Extract the [x, y] coordinate from the center of the cell holding the provided text.  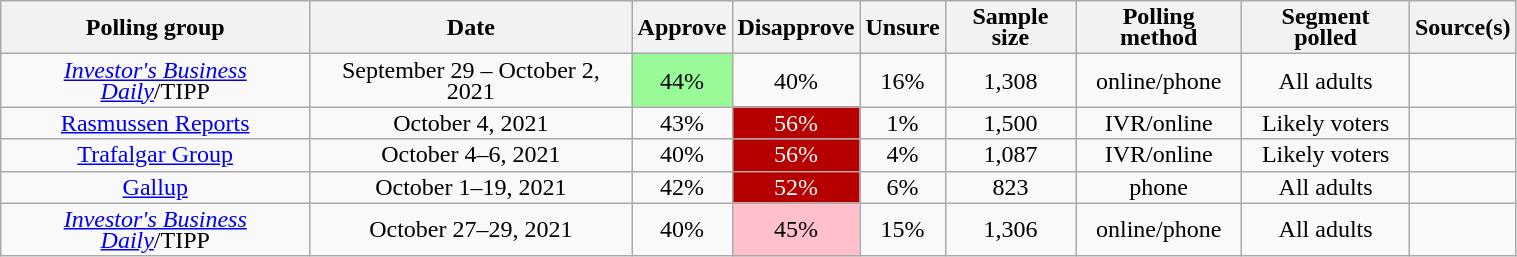
Date [471, 28]
Disapprove [796, 28]
Approve [682, 28]
Trafalgar Group [156, 155]
phone [1159, 187]
1,308 [1010, 80]
42% [682, 187]
52% [796, 187]
Segment polled [1326, 28]
October 1–19, 2021 [471, 187]
October 4, 2021 [471, 123]
823 [1010, 187]
1% [902, 123]
October 4–6, 2021 [471, 155]
Polling method [1159, 28]
15% [902, 230]
Gallup [156, 187]
Polling group [156, 28]
1,087 [1010, 155]
September 29 – October 2, 2021 [471, 80]
Sample size [1010, 28]
Rasmussen Reports [156, 123]
6% [902, 187]
October 27–29, 2021 [471, 230]
45% [796, 230]
4% [902, 155]
43% [682, 123]
44% [682, 80]
Unsure [902, 28]
1,306 [1010, 230]
1,500 [1010, 123]
16% [902, 80]
Source(s) [1462, 28]
